Scan for the cell matching the given text and deliver its (X, Y) coordinate at center. 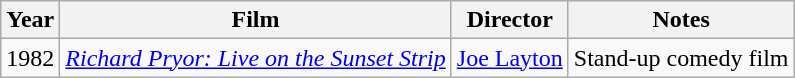
Film (256, 20)
Stand-up comedy film (681, 58)
Year (30, 20)
Joe Layton (510, 58)
Director (510, 20)
Richard Pryor: Live on the Sunset Strip (256, 58)
1982 (30, 58)
Notes (681, 20)
